Find where the given text appears and provide that cell's center as (X, Y) coordinate. 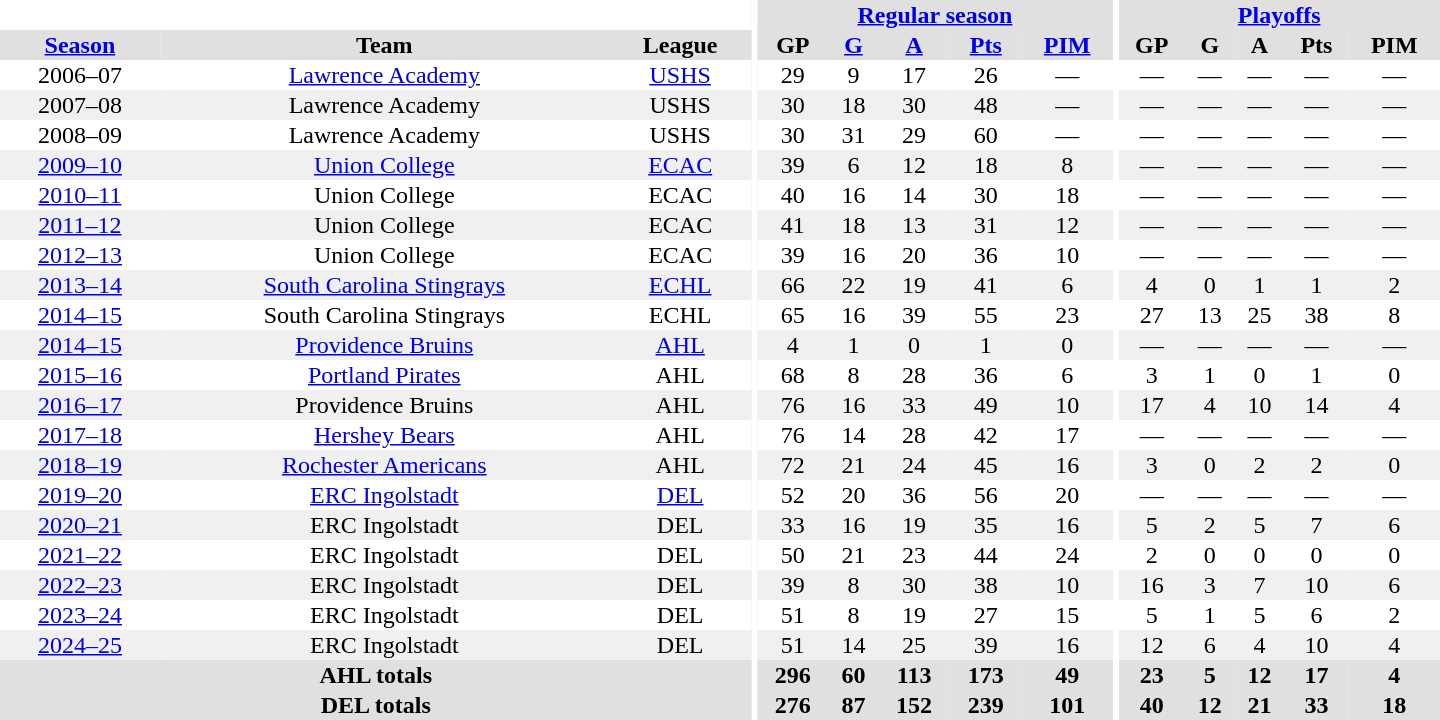
2020–21 (80, 525)
65 (793, 315)
239 (986, 705)
2016–17 (80, 405)
2018–19 (80, 465)
2019–20 (80, 495)
66 (793, 285)
87 (854, 705)
Season (80, 45)
2009–10 (80, 165)
50 (793, 555)
2007–08 (80, 105)
2024–25 (80, 645)
113 (914, 675)
2010–11 (80, 195)
173 (986, 675)
55 (986, 315)
DEL totals (376, 705)
35 (986, 525)
72 (793, 465)
AHL totals (376, 675)
2008–09 (80, 135)
22 (854, 285)
League (680, 45)
56 (986, 495)
Regular season (935, 15)
Team (384, 45)
Portland Pirates (384, 375)
2013–14 (80, 285)
276 (793, 705)
2021–22 (80, 555)
2017–18 (80, 435)
152 (914, 705)
9 (854, 75)
48 (986, 105)
44 (986, 555)
2012–13 (80, 255)
2022–23 (80, 585)
52 (793, 495)
101 (1068, 705)
2011–12 (80, 225)
26 (986, 75)
296 (793, 675)
15 (1068, 615)
2006–07 (80, 75)
2015–16 (80, 375)
2023–24 (80, 615)
68 (793, 375)
45 (986, 465)
42 (986, 435)
Rochester Americans (384, 465)
Hershey Bears (384, 435)
Playoffs (1279, 15)
